Provide the (x, y) coordinate of the cell's center where the given text is located.  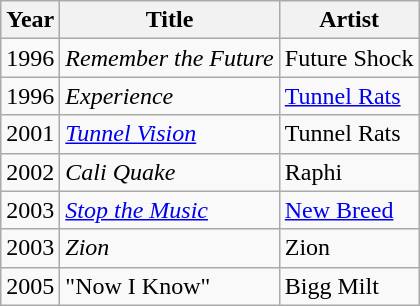
Title (170, 20)
"Now I Know" (170, 286)
New Breed (349, 210)
Artist (349, 20)
Remember the Future (170, 58)
Bigg Milt (349, 286)
Year (30, 20)
2002 (30, 172)
Experience (170, 96)
Stop the Music (170, 210)
Future Shock (349, 58)
Cali Quake (170, 172)
2001 (30, 134)
Raphi (349, 172)
2005 (30, 286)
Tunnel Vision (170, 134)
